Scan for the cell matching the given text and deliver its (x, y) coordinate at center. 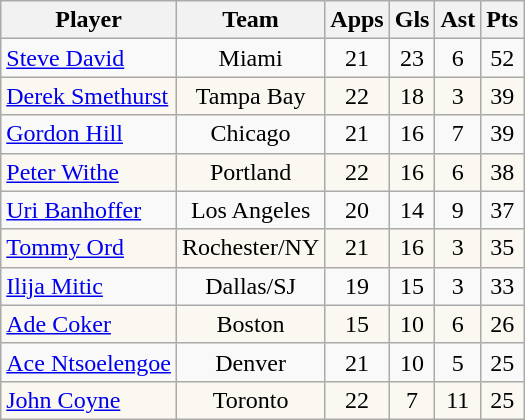
20 (357, 210)
Gordon Hill (89, 134)
Tampa Bay (250, 96)
52 (502, 58)
Ast (458, 20)
Ace Ntsoelengoe (89, 362)
26 (502, 324)
37 (502, 210)
Tommy Ord (89, 248)
Boston (250, 324)
38 (502, 172)
9 (458, 210)
19 (357, 286)
Portland (250, 172)
Ilija Mitic (89, 286)
35 (502, 248)
Uri Banhoffer (89, 210)
Dallas/SJ (250, 286)
18 (412, 96)
33 (502, 286)
Gls (412, 20)
Chicago (250, 134)
Ade Coker (89, 324)
23 (412, 58)
Derek Smethurst (89, 96)
Steve David (89, 58)
Rochester/NY (250, 248)
John Coyne (89, 400)
Denver (250, 362)
Miami (250, 58)
Peter Withe (89, 172)
Team (250, 20)
Player (89, 20)
Apps (357, 20)
Toronto (250, 400)
11 (458, 400)
14 (412, 210)
Los Angeles (250, 210)
5 (458, 362)
Pts (502, 20)
